Output the (x, y) coordinate of the center of the cell containing the given text.  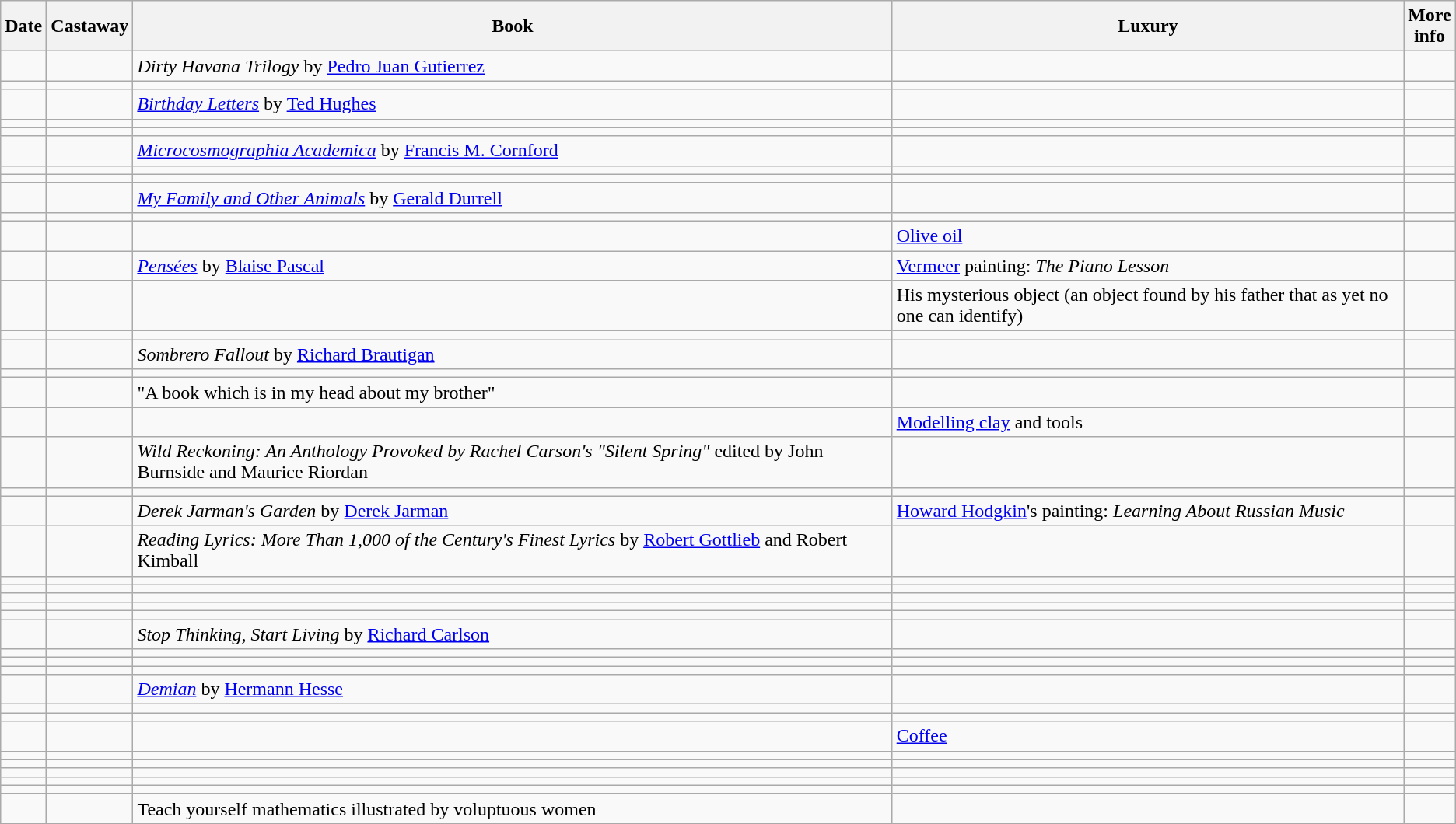
Luxury (1148, 26)
"A book which is in my head about my brother" (513, 393)
Howard Hodgkin's painting: Learning About Russian Music (1148, 511)
Birthday Letters by Ted Hughes (513, 104)
My Family and Other Animals by Gerald Durrell (513, 197)
Derek Jarman's Garden by Derek Jarman (513, 511)
Olive oil (1148, 236)
Stop Thinking, Start Living by Richard Carlson (513, 634)
Sombrero Fallout by Richard Brautigan (513, 354)
Demian by Hermann Hesse (513, 690)
Dirty Havana Trilogy by Pedro Juan Gutierrez (513, 66)
Pensées by Blaise Pascal (513, 265)
Wild Reckoning: An Anthology Provoked by Rachel Carson's "Silent Spring" edited by John Burnside and Maurice Riordan (513, 462)
Microcosmographia Academica by Francis M. Cornford (513, 151)
His mysterious object (an object found by his father that as yet no one can identify) (1148, 306)
Reading Lyrics: More Than 1,000 of the Century's Finest Lyrics by Robert Gottlieb and Robert Kimball (513, 550)
Vermeer painting: The Piano Lesson (1148, 265)
Coffee (1148, 736)
Modelling clay and tools (1148, 422)
Book (513, 26)
Teach yourself mathematics illustrated by voluptuous women (513, 808)
Date (23, 26)
Moreinfo (1430, 26)
Castaway (90, 26)
